For the text-containing cell, return its midpoint in (X, Y) coordinate format. 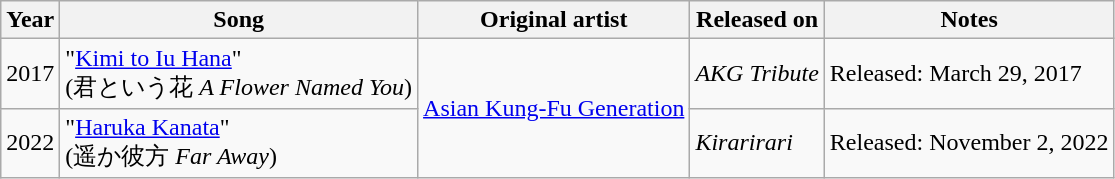
Released on (757, 20)
"Kimi to Iu Hana" (君という花 A Flower Named You) (239, 74)
Original artist (554, 20)
Year (30, 20)
Asian Kung-Fu Generation (554, 108)
Song (239, 20)
2022 (30, 143)
Released: November 2, 2022 (969, 143)
Kirarirari (757, 143)
Released: March 29, 2017 (969, 74)
2017 (30, 74)
AKG Tribute (757, 74)
Notes (969, 20)
"Haruka Kanata" (遥か彼方 Far Away) (239, 143)
